Determine the [X, Y] coordinate at the center of the cell enclosing the given text.  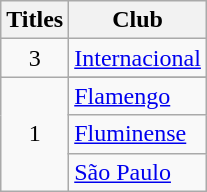
1 [35, 134]
São Paulo [138, 172]
Fluminense [138, 134]
Internacional [138, 58]
Titles [35, 20]
Club [138, 20]
Flamengo [138, 96]
3 [35, 58]
